Return the [X, Y] coordinate for the center point of the cell that contains the specified text.  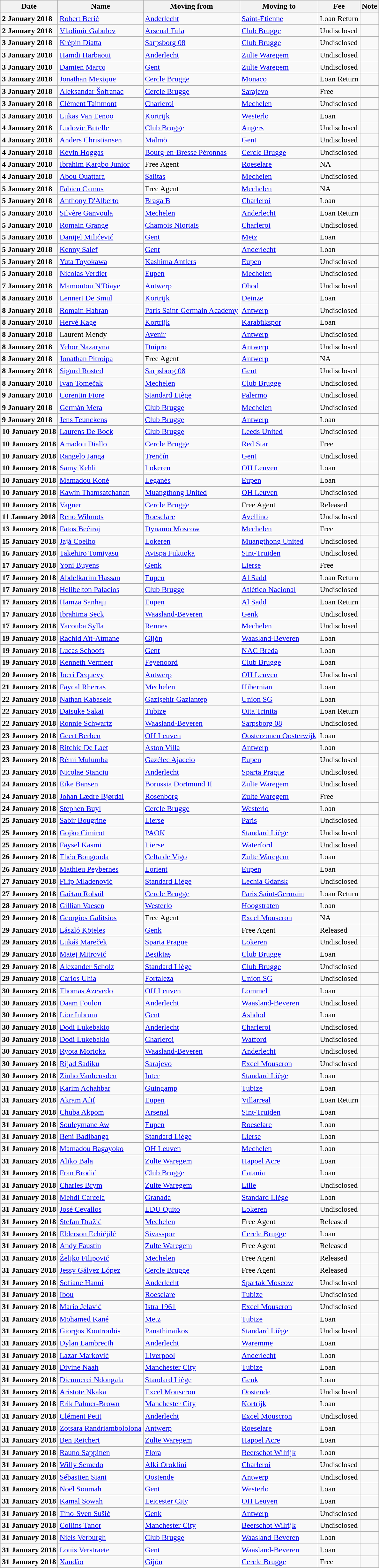
Amadou Diallo [100, 444]
Giorgos Koutroubis [100, 1331]
Nicolae Stanciu [100, 772]
Paris [279, 821]
Ronnie Schwartz [100, 723]
Hoogstraten [279, 905]
Arsenal Tula [191, 31]
Reno Wilmots [100, 517]
Anders Christiansen [100, 140]
Arsenal [191, 1112]
Waremme [279, 1343]
Tino-Sven Sušić [100, 1513]
Beşiktaş [191, 954]
Hervé Kage [100, 322]
Mario Jelavić [100, 1307]
Abou Ouattara [100, 177]
Filip Mladenović [100, 881]
Leicester City [191, 1501]
16 January 2018 [29, 553]
Fortaleza [191, 979]
Karabükspor [279, 322]
Théo Bongonda [100, 857]
Sébastien Siani [100, 1477]
Sigurd Rosted [100, 371]
Dnipro [191, 346]
Watford [279, 1039]
Faycal Rherras [100, 687]
Name [100, 6]
Lennert De Smul [100, 298]
Ben Reichert [100, 1440]
LDU Quito [191, 1209]
Salitas [191, 177]
Ibou [100, 1294]
Gaëtan Robail [100, 893]
Niels Verburgh [100, 1538]
Romain Habran [100, 310]
28 January 2018 [29, 905]
Deinze [279, 298]
7 January 2018 [29, 286]
Alexander Scholz [100, 966]
Charles Brym [100, 1185]
Willy Semedo [100, 1465]
Rennes [191, 626]
Hamdi Harbaoui [100, 55]
Lorient [191, 869]
Mohamed Kané [100, 1319]
Kenneth Vermeer [100, 663]
Moving from [191, 6]
Red Star [279, 444]
21 January 2018 [29, 687]
Chamois Niortais [191, 225]
Kawin Thamsatchanan [100, 492]
Thomas Azevedo [100, 991]
Malmö [191, 140]
Takehiro Tomiyasu [100, 553]
Panathinaikos [191, 1331]
Zinho Vanheusden [100, 1076]
Aston Villa [191, 748]
Matej Mitrović [100, 954]
13 January 2018 [29, 529]
Celta de Vigo [191, 857]
Gillian Vaesen [100, 905]
Daam Foulon [100, 1003]
Ryota Morioka [100, 1051]
Johan Lædre Bjørdal [100, 796]
Lukas Van Eenoo [100, 116]
Palermo [279, 395]
Dynamo Moscow [191, 529]
Avellino [279, 517]
Braga B [191, 201]
Kashima Antlers [191, 261]
Aristote Nkaka [100, 1392]
Stefan Dražić [100, 1222]
Leganés [191, 480]
Yehor Nazaryna [100, 346]
Geert Berben [100, 735]
Angers [279, 128]
Danijel Milićević [100, 237]
Rosenborg [191, 796]
Dieumerci Ndongala [100, 1380]
Corentin Fiore [100, 395]
Krépin Diatta [100, 43]
Nathan Kabasele [100, 699]
Sabir Bougrine [100, 821]
NAC Breda [279, 650]
Jonathan Pitroipa [100, 359]
Kamal Sowah [100, 1501]
Spartak Moscow [279, 1282]
Leeds United [279, 432]
Granada [191, 1197]
Carlos Uhia [100, 979]
Moving to [279, 6]
Faysel Kasmi [100, 845]
Bourg-en-Bresse Péronnas [191, 152]
Clément Tainmont [100, 103]
Trenčín [191, 456]
Germán Mera [100, 407]
Clément Petit [100, 1416]
Yuta Toyokawa [100, 261]
Laurens De Bock [100, 432]
Fabien Camus [100, 189]
Hamza Sanhaji [100, 602]
Kenny Saief [100, 249]
Erik Palmer-Brown [100, 1404]
László Köteles [100, 930]
Romain Grange [100, 225]
Collins Tanor [100, 1526]
Lazar Marković [100, 1355]
Paris Saint-Germain Academy [191, 310]
Vagner [100, 504]
Atlético Nacional [279, 590]
Feyenoord [191, 663]
Lommel [279, 991]
Vladimir Gabulov [100, 31]
Yoni Buyens [100, 565]
Oosterzonen Oosterwijk [279, 735]
Robert Berić [100, 19]
Sofiane Hanni [100, 1282]
Stephen Buyl [100, 808]
Rémi Mulumba [100, 760]
Ibrahim Kargbo Junior [100, 164]
Lior Inbrum [100, 1015]
Damien Marcq [100, 67]
Lille [279, 1185]
Date [29, 6]
Mathieu Peybernes [100, 869]
Elderson Echiéjilé [100, 1234]
Fatos Bećiraj [100, 529]
Gazişehir Gaziantep [191, 699]
Guingamp [191, 1088]
Note [369, 6]
Rauno Sappinen [100, 1452]
Dylan Lambrecth [100, 1343]
Ritchie De Laet [100, 748]
Noël Soumah [100, 1489]
Louis Verstraete [100, 1550]
Gojko Cimirot [100, 833]
Lechia Gdańsk [279, 881]
Jajá Coelho [100, 541]
Jonathan Mexique [100, 79]
11 January 2018 [29, 517]
Monaco [279, 79]
Liverpool [191, 1355]
Akram Afif [100, 1100]
Ibrahima Seck [100, 614]
Silvère Ganvoula [100, 213]
Ivan Tomečak [100, 383]
José Cevallos [100, 1209]
Paris Saint-Germain [279, 893]
Abdelkarim Hassan [100, 578]
Samy Kehli [100, 468]
Karim Achahbar [100, 1088]
Fee [339, 6]
Catania [279, 1173]
Oita Trinita [279, 711]
Flora [191, 1452]
Inter [191, 1076]
Ludovic Butelle [100, 128]
Jens Teunckens [100, 420]
Daisuke Sakai [100, 711]
Kévin Hoggas [100, 152]
Mamadou Bagayoko [100, 1149]
Helibelton Palacios [100, 590]
Jessy Gálvez López [100, 1270]
Avispa Fukuoka [191, 553]
Aliko Bala [100, 1161]
20 January 2018 [29, 675]
Hibernian [279, 687]
Souleymane Aw [100, 1124]
Laurent Mendy [100, 334]
Joeri Dequevy [100, 675]
Georgios Galitsios [100, 918]
Fran Brodić [100, 1173]
Lucas Schoofs [100, 650]
Gazélec Ajaccio [191, 760]
Alki Oroklini [191, 1465]
Rangelo Janga [100, 456]
Mamadou Koné [100, 480]
Željko Filipović [100, 1258]
15 January 2018 [29, 541]
Borussia Dortmund II [191, 784]
Villarreal [279, 1100]
Chuba Akpom [100, 1112]
Mamoutou N'Diaye [100, 286]
Xandão [100, 1562]
PAOK [191, 833]
Divine Naah [100, 1367]
Ashdod [279, 1015]
Sivasspor [191, 1234]
Avenir [191, 334]
Ohod [279, 286]
Yacouba Sylla [100, 626]
Rachid Aït-Atmane [100, 638]
Istra 1961 [191, 1307]
Lukáš Mareček [100, 942]
Aleksandar Šofranac [100, 91]
Rijad Sadiku [100, 1064]
Eike Bansen [100, 784]
Andy Faustin [100, 1246]
Saint-Étienne [279, 19]
Zotsara Randriambololona [100, 1428]
Mehdi Carcela [100, 1197]
Waterford [279, 845]
Nicolas Verdier [100, 274]
Anthony D'Alberto [100, 201]
Beni Badibanga [100, 1137]
